For the text-containing cell, return its midpoint in (X, Y) coordinate format. 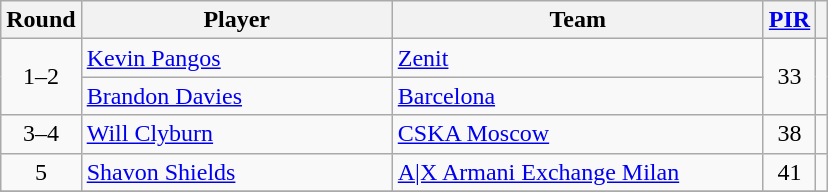
A|X Armani Exchange Milan (578, 172)
41 (789, 172)
Shavon Shields (236, 172)
PIR (789, 20)
Will Clyburn (236, 134)
Zenit (578, 58)
33 (789, 77)
1–2 (41, 77)
CSKA Moscow (578, 134)
38 (789, 134)
Round (41, 20)
3–4 (41, 134)
Player (236, 20)
Kevin Pangos (236, 58)
Brandon Davies (236, 96)
Team (578, 20)
5 (41, 172)
Barcelona (578, 96)
